Determine the (x, y) coordinate at the center of the cell enclosing the given text.  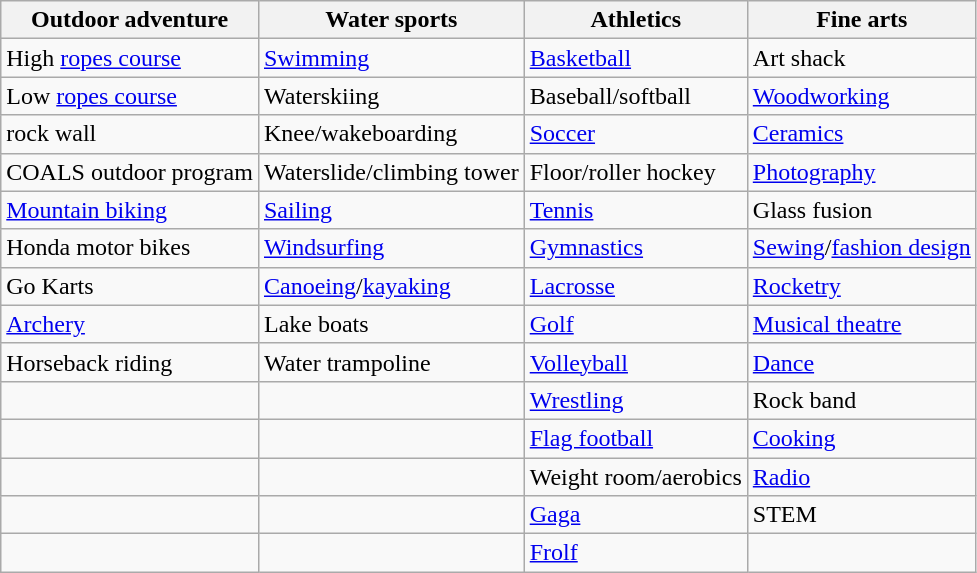
Flag football (636, 438)
Honda motor bikes (130, 248)
STEM (862, 515)
COALS outdoor program (130, 172)
Floor/roller hockey (636, 172)
Volleyball (636, 362)
Rocketry (862, 286)
Fine arts (862, 20)
Go Karts (130, 286)
Woodworking (862, 96)
Waterskiing (391, 96)
Cooking (862, 438)
Archery (130, 324)
Weight room/aerobics (636, 477)
Windsurfing (391, 248)
Art shack (862, 58)
Water sports (391, 20)
Frolf (636, 553)
Golf (636, 324)
Photography (862, 172)
Rock band (862, 400)
Basketball (636, 58)
rock wall (130, 134)
Glass fusion (862, 210)
Soccer (636, 134)
Canoeing/kayaking (391, 286)
Gaga (636, 515)
Ceramics (862, 134)
Low ropes course (130, 96)
Swimming (391, 58)
Athletics (636, 20)
Tennis (636, 210)
Dance (862, 362)
Outdoor adventure (130, 20)
Knee/wakeboarding (391, 134)
Sewing/fashion design (862, 248)
Musical theatre (862, 324)
Baseball/softball (636, 96)
Waterslide/climbing tower (391, 172)
Lake boats (391, 324)
Gymnastics (636, 248)
Wrestling (636, 400)
Lacrosse (636, 286)
Water trampoline (391, 362)
Horseback riding (130, 362)
Sailing (391, 210)
Radio (862, 477)
Mountain biking (130, 210)
High ropes course (130, 58)
